Identify which cell holds the provided text, then report its (X, Y) central coordinate. 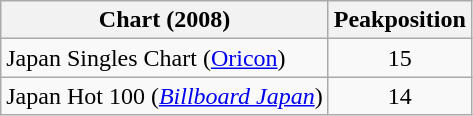
Japan Hot 100 (Billboard Japan) (164, 96)
Chart (2008) (164, 20)
Japan Singles Chart (Oricon) (164, 58)
15 (400, 58)
14 (400, 96)
Peakposition (400, 20)
